Identify which cell holds the provided text, then report its (X, Y) central coordinate. 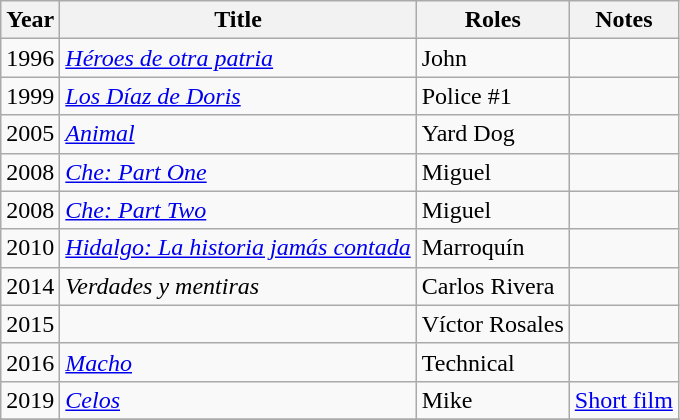
2014 (30, 286)
Police #1 (492, 96)
Yard Dog (492, 134)
Year (30, 20)
Animal (238, 134)
1996 (30, 58)
Short film (624, 400)
Carlos Rivera (492, 286)
Roles (492, 20)
2005 (30, 134)
Verdades y mentiras (238, 286)
2019 (30, 400)
2010 (30, 248)
Los Díaz de Doris (238, 96)
Title (238, 20)
Mike (492, 400)
2016 (30, 362)
Hidalgo: La historia jamás contada (238, 248)
Che: Part One (238, 172)
Macho (238, 362)
John (492, 58)
1999 (30, 96)
Che: Part Two (238, 210)
Celos (238, 400)
Notes (624, 20)
2015 (30, 324)
Technical (492, 362)
Héroes de otra patria (238, 58)
Marroquín (492, 248)
Víctor Rosales (492, 324)
